From the cell containing the given text, extract its center point as (X, Y) coordinate. 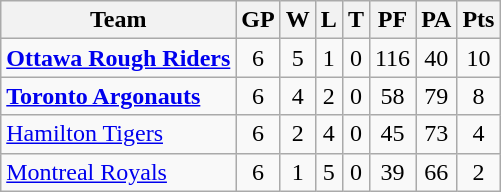
Team (118, 20)
Montreal Royals (118, 172)
PF (392, 20)
L (328, 20)
10 (478, 58)
66 (436, 172)
Toronto Argonauts (118, 96)
W (298, 20)
79 (436, 96)
39 (392, 172)
116 (392, 58)
8 (478, 96)
45 (392, 134)
PA (436, 20)
T (356, 20)
58 (392, 96)
GP (258, 20)
Hamilton Tigers (118, 134)
Ottawa Rough Riders (118, 58)
40 (436, 58)
Pts (478, 20)
73 (436, 134)
